From the cell containing the given text, extract its center point as (X, Y) coordinate. 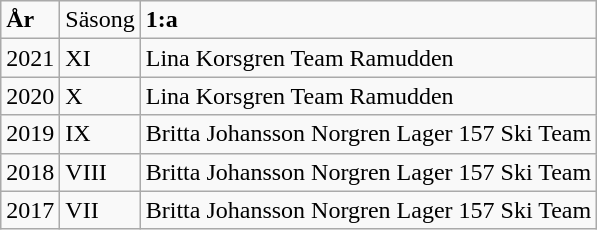
Säsong (100, 20)
VIII (100, 172)
1:a (368, 20)
2018 (30, 172)
2021 (30, 58)
XI (100, 58)
2020 (30, 96)
IX (100, 134)
2017 (30, 210)
X (100, 96)
VII (100, 210)
2019 (30, 134)
År (30, 20)
